Extract the (X, Y) coordinate from the center of the cell holding the provided text.  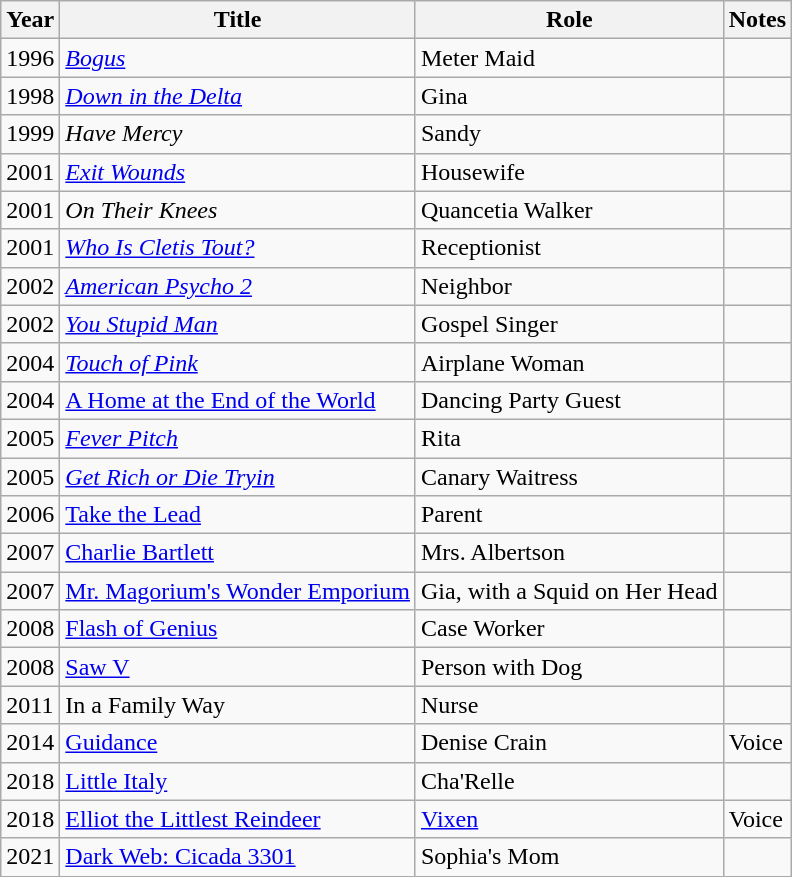
Notes (757, 20)
Vixen (569, 819)
Exit Wounds (238, 172)
Down in the Delta (238, 96)
1996 (30, 58)
American Psycho 2 (238, 286)
Gospel Singer (569, 324)
Cha'Relle (569, 781)
On Their Knees (238, 210)
2011 (30, 705)
Mrs. Albertson (569, 553)
Get Rich or Die Tryin (238, 477)
1998 (30, 96)
Rita (569, 438)
Have Mercy (238, 134)
Dark Web: Cicada 3301 (238, 857)
Housewife (569, 172)
2006 (30, 515)
Who Is Cletis Tout? (238, 248)
Person with Dog (569, 667)
Fever Pitch (238, 438)
Meter Maid (569, 58)
Little Italy (238, 781)
Saw V (238, 667)
Case Worker (569, 629)
Canary Waitress (569, 477)
Denise Crain (569, 743)
2014 (30, 743)
Year (30, 20)
You Stupid Man (238, 324)
Receptionist (569, 248)
Parent (569, 515)
Gina (569, 96)
Dancing Party Guest (569, 400)
Sophia's Mom (569, 857)
A Home at the End of the World (238, 400)
Bogus (238, 58)
Charlie Bartlett (238, 553)
Airplane Woman (569, 362)
2021 (30, 857)
Guidance (238, 743)
Mr. Magorium's Wonder Emporium (238, 591)
Neighbor (569, 286)
1999 (30, 134)
Take the Lead (238, 515)
Flash of Genius (238, 629)
Title (238, 20)
Quancetia Walker (569, 210)
Role (569, 20)
In a Family Way (238, 705)
Nurse (569, 705)
Elliot the Littlest Reindeer (238, 819)
Gia, with a Squid on Her Head (569, 591)
Sandy (569, 134)
Touch of Pink (238, 362)
